Provide the (X, Y) coordinate of the cell's center where the given text is located.  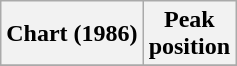
Chart (1986) (72, 34)
Peakposition (189, 34)
